Locate the cell with the specified text and output its (X, Y) center coordinate. 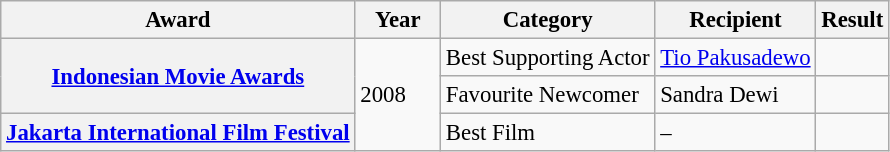
Best Film (548, 133)
Award (178, 20)
Category (548, 20)
Indonesian Movie Awards (178, 76)
Favourite Newcomer (548, 95)
Recipient (736, 20)
Result (852, 20)
Sandra Dewi (736, 95)
– (736, 133)
Tio Pakusadewo (736, 58)
2008 (398, 96)
Jakarta International Film Festival (178, 133)
Best Supporting Actor (548, 58)
Year (398, 20)
